Find where the given text appears and provide that cell's center as (X, Y) coordinate. 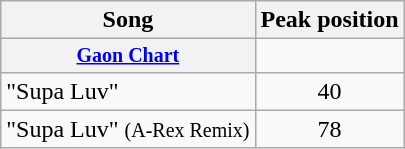
78 (330, 129)
40 (330, 91)
Peak position (330, 20)
Gaon Chart (128, 56)
"Supa Luv" (128, 91)
Song (128, 20)
"Supa Luv" (A-Rex Remix) (128, 129)
